Provide the [x, y] coordinate of the cell's center where the given text is located.  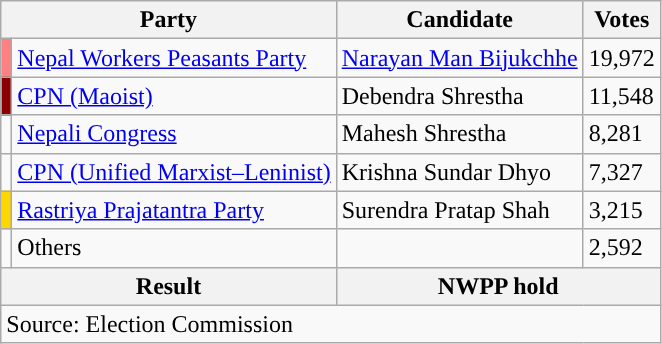
Source: Election Commission [330, 324]
11,548 [622, 96]
Nepali Congress [174, 134]
Krishna Sundar Dhyo [460, 172]
3,215 [622, 210]
NWPP hold [498, 286]
Result [168, 286]
Narayan Man Bijukchhe [460, 58]
Mahesh Shrestha [460, 134]
Nepal Workers Peasants Party [174, 58]
CPN (Unified Marxist–Leninist) [174, 172]
Debendra Shrestha [460, 96]
7,327 [622, 172]
8,281 [622, 134]
CPN (Maoist) [174, 96]
2,592 [622, 248]
Candidate [460, 20]
Votes [622, 20]
Surendra Pratap Shah [460, 210]
Rastriya Prajatantra Party [174, 210]
19,972 [622, 58]
Party [168, 20]
Others [174, 248]
